Pinpoint the cell where the given text exists, returning its [x, y] midpoint coordinate. 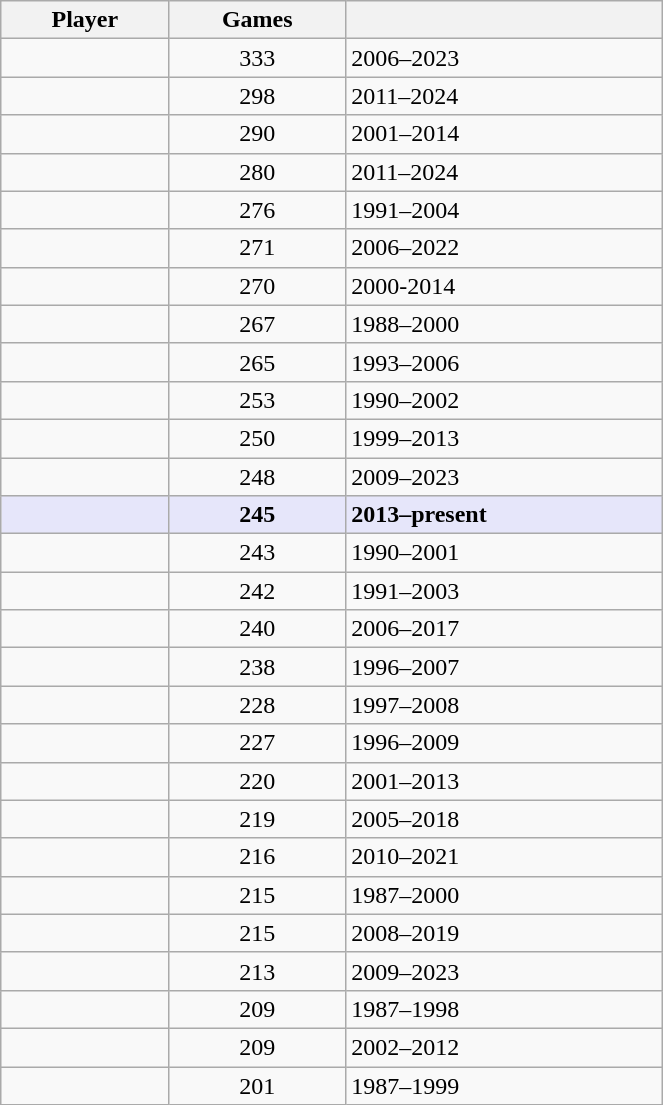
219 [258, 819]
280 [258, 172]
298 [258, 96]
216 [258, 857]
1999–2013 [504, 438]
276 [258, 210]
1990–2002 [504, 400]
1997–2008 [504, 705]
2008–2019 [504, 933]
333 [258, 58]
1987–1999 [504, 1085]
2002–2012 [504, 1047]
248 [258, 477]
2005–2018 [504, 819]
2006–2022 [504, 248]
2001–2014 [504, 134]
238 [258, 667]
1990–2001 [504, 553]
227 [258, 743]
242 [258, 591]
228 [258, 705]
1993–2006 [504, 362]
201 [258, 1085]
1991–2003 [504, 591]
265 [258, 362]
1988–2000 [504, 324]
1991–2004 [504, 210]
220 [258, 781]
1996–2009 [504, 743]
245 [258, 515]
270 [258, 286]
267 [258, 324]
243 [258, 553]
253 [258, 400]
Games [258, 20]
1987–1998 [504, 1009]
Player [85, 20]
290 [258, 134]
2010–2021 [504, 857]
1987–2000 [504, 895]
2001–2013 [504, 781]
2000-2014 [504, 286]
250 [258, 438]
2006–2023 [504, 58]
240 [258, 629]
213 [258, 971]
271 [258, 248]
2013–present [504, 515]
1996–2007 [504, 667]
2006–2017 [504, 629]
